Find where the given text appears and provide that cell's center as (x, y) coordinate. 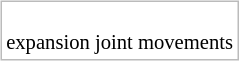
expansion joint movements (120, 32)
